Pinpoint the cell where the given text exists, returning its [X, Y] midpoint coordinate. 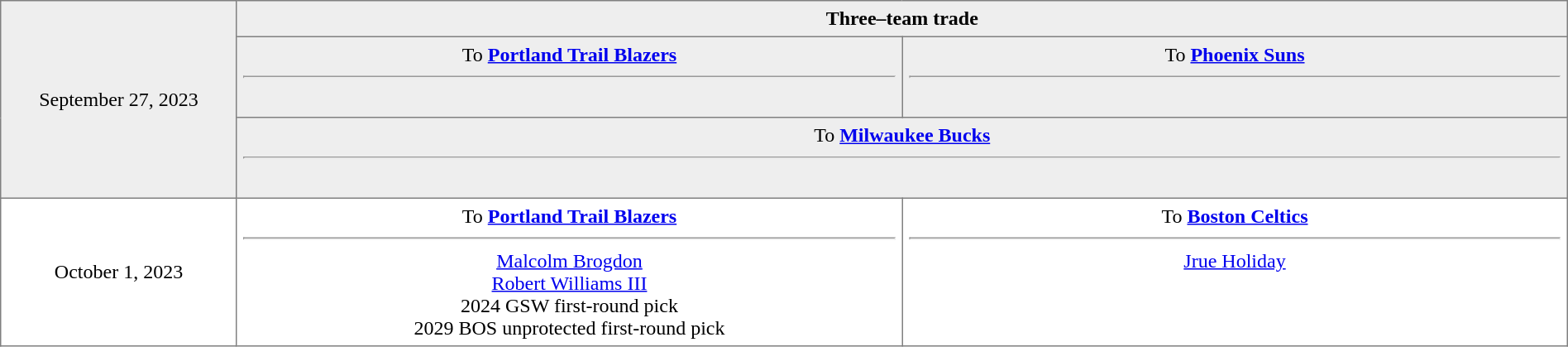
To Portland Trail BlazersMalcolm BrogdonRobert Williams III2024 GSW first-round pick2029 BOS unprotected first-round pick [569, 272]
September 27, 2023 [119, 99]
October 1, 2023 [119, 272]
To Boston CelticsJrue Holiday [1236, 272]
Three–team trade [901, 19]
To Phoenix Suns [1236, 77]
To Milwaukee Bucks [901, 158]
To Portland Trail Blazers [569, 77]
